Pinpoint the cell where the given text exists, returning its (x, y) midpoint coordinate. 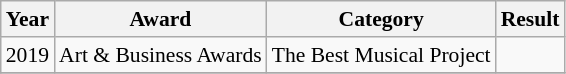
2019 (28, 55)
Art & Business Awards (160, 55)
Year (28, 19)
Award (160, 19)
Result (530, 19)
The Best Musical Project (382, 55)
Category (382, 19)
